From the cell containing the given text, extract its center point as [X, Y] coordinate. 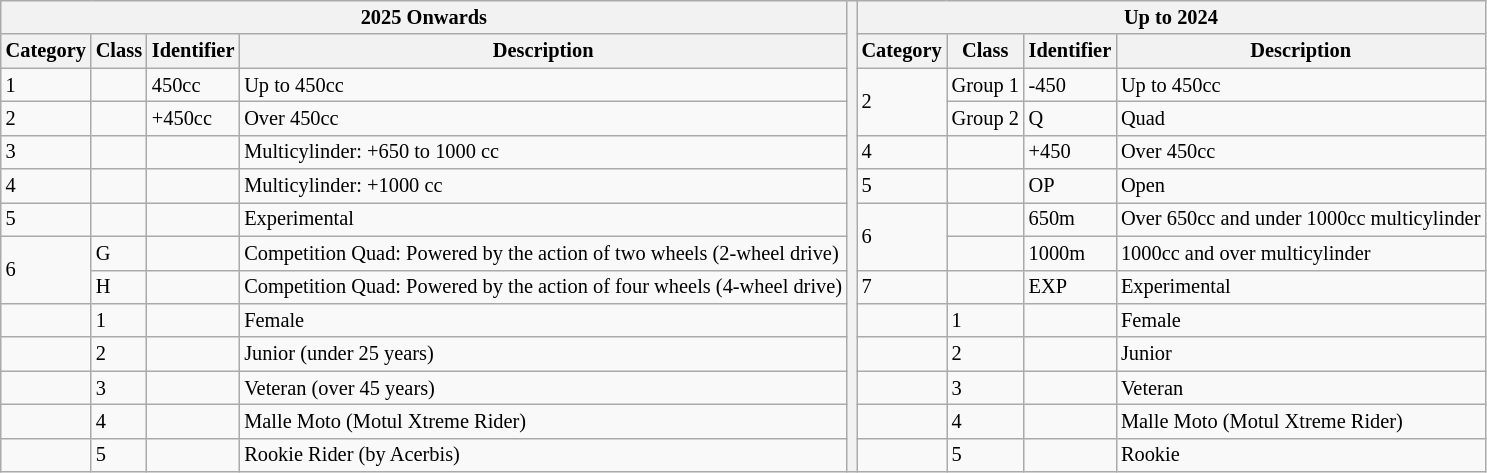
450cc [193, 85]
Multicylinder: +1000 cc [543, 186]
Junior [1300, 354]
Up to 2024 [1172, 17]
Junior (under 25 years) [543, 354]
Open [1300, 186]
1000cc and over multicylinder [1300, 253]
Competition Quad: Powered by the action of two wheels (2-wheel drive) [543, 253]
Over 650cc and under 1000cc multicylinder [1300, 219]
Competition Quad: Powered by the action of four wheels (4-wheel drive) [543, 287]
+450cc [193, 118]
Rookie [1300, 455]
7 [902, 287]
2025 Onwards [424, 17]
Veteran [1300, 388]
Veteran (over 45 years) [543, 388]
-450 [1070, 85]
Group 2 [986, 118]
Q [1070, 118]
Group 1 [986, 85]
Quad [1300, 118]
OP [1070, 186]
EXP [1070, 287]
650m [1070, 219]
G [119, 253]
Rookie Rider (by Acerbis) [543, 455]
Multicylinder: +650 to 1000 cc [543, 152]
+450 [1070, 152]
H [119, 287]
1000m [1070, 253]
